Find where the given text appears and provide that cell's center as (x, y) coordinate. 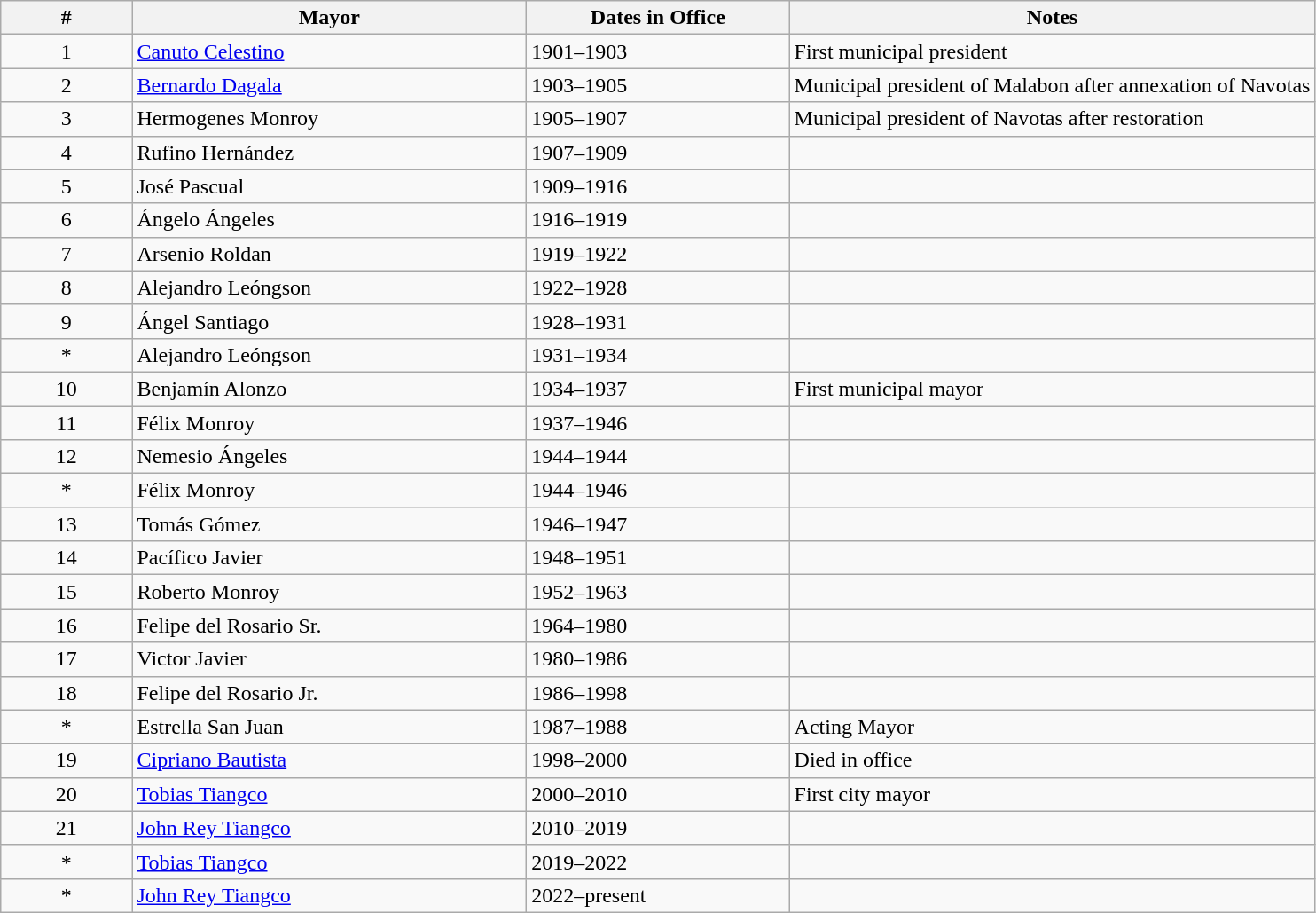
1905–1907 (658, 119)
Hermogenes Monroy (330, 119)
19 (67, 760)
14 (67, 558)
Dates in Office (658, 18)
Tomás Gómez (330, 524)
Arsenio Roldan (330, 254)
Cipriano Bautista (330, 760)
1909–1916 (658, 186)
12 (67, 457)
1964–1980 (658, 626)
13 (67, 524)
Ángelo Ángeles (330, 220)
2010–2019 (658, 828)
1948–1951 (658, 558)
1986–1998 (658, 693)
2019–2022 (658, 862)
Canuto Celestino (330, 51)
2022–present (658, 895)
21 (67, 828)
6 (67, 220)
1934–1937 (658, 389)
1980–1986 (658, 659)
1944–1946 (658, 491)
1987–1988 (658, 727)
Roberto Monroy (330, 592)
1919–1922 (658, 254)
1907–1909 (658, 153)
1901–1903 (658, 51)
3 (67, 119)
15 (67, 592)
9 (67, 321)
1931–1934 (658, 355)
Municipal president of Malabon after annexation of Navotas (1052, 85)
1952–1963 (658, 592)
1928–1931 (658, 321)
1937–1946 (658, 423)
Benjamín Alonzo (330, 389)
17 (67, 659)
10 (67, 389)
First city mayor (1052, 794)
1 (67, 51)
1998–2000 (658, 760)
Felipe del Rosario Jr. (330, 693)
First municipal president (1052, 51)
16 (67, 626)
1916–1919 (658, 220)
Felipe del Rosario Sr. (330, 626)
# (67, 18)
Bernardo Dagala (330, 85)
20 (67, 794)
2000–2010 (658, 794)
8 (67, 287)
Pacífico Javier (330, 558)
1903–1905 (658, 85)
Estrella San Juan (330, 727)
7 (67, 254)
Mayor (330, 18)
Notes (1052, 18)
1944–1944 (658, 457)
Ángel Santiago (330, 321)
1946–1947 (658, 524)
2 (67, 85)
5 (67, 186)
4 (67, 153)
18 (67, 693)
1922–1928 (658, 287)
Victor Javier (330, 659)
Died in office (1052, 760)
Rufino Hernández (330, 153)
Municipal president of Navotas after restoration (1052, 119)
Nemesio Ángeles (330, 457)
11 (67, 423)
Acting Mayor (1052, 727)
First municipal mayor (1052, 389)
José Pascual (330, 186)
